Capture the cell that displays the provided text and extract its (x, y) central coordinate. 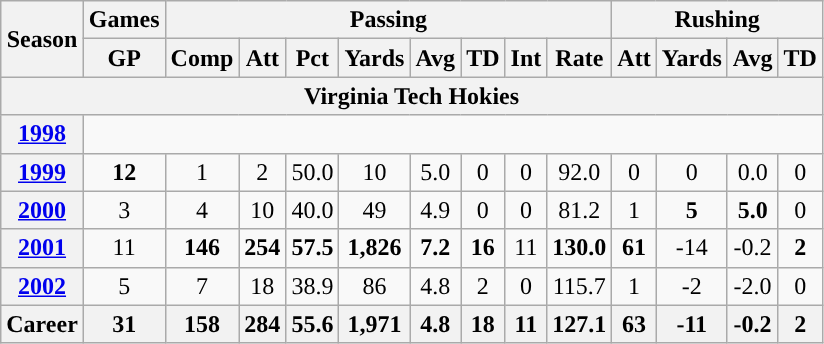
38.9 (312, 286)
7 (202, 286)
Rushing (718, 20)
3 (124, 210)
86 (374, 286)
-14 (692, 248)
81.2 (580, 210)
1,971 (374, 324)
Passing (388, 20)
115.7 (580, 286)
1999 (42, 172)
158 (202, 324)
7.2 (436, 248)
130.0 (580, 248)
63 (634, 324)
Pct (312, 58)
284 (262, 324)
254 (262, 248)
4.9 (436, 210)
Games (124, 20)
-2 (692, 286)
50.0 (312, 172)
Season (42, 39)
Comp (202, 58)
2000 (42, 210)
127.1 (580, 324)
Virginia Tech Hokies (412, 96)
GP (124, 58)
40.0 (312, 210)
1,826 (374, 248)
Career (42, 324)
-11 (692, 324)
2001 (42, 248)
Rate (580, 58)
61 (634, 248)
57.5 (312, 248)
49 (374, 210)
55.6 (312, 324)
2002 (42, 286)
16 (483, 248)
1998 (42, 134)
92.0 (580, 172)
Int (526, 58)
4 (202, 210)
146 (202, 248)
31 (124, 324)
0.0 (752, 172)
-2.0 (752, 286)
12 (124, 172)
